Scan for the cell matching the given text and deliver its (X, Y) coordinate at center. 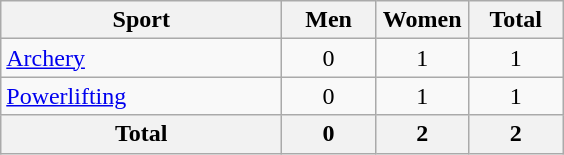
Women (422, 20)
Archery (142, 58)
Sport (142, 20)
Powerlifting (142, 96)
Men (329, 20)
